Provide the [x, y] coordinate of the cell's center where the given text is located.  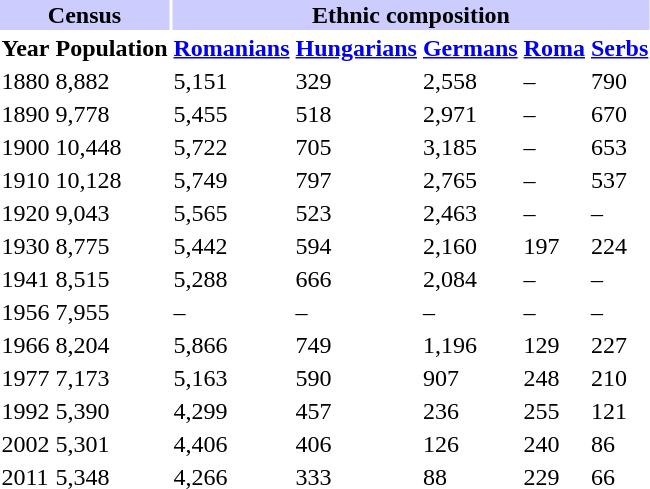
86 [619, 444]
Census [84, 15]
1920 [26, 213]
1930 [26, 246]
2,558 [470, 81]
Ethnic composition [411, 15]
2,463 [470, 213]
1992 [26, 411]
797 [356, 180]
126 [470, 444]
240 [554, 444]
1977 [26, 378]
10,128 [112, 180]
790 [619, 81]
2,160 [470, 246]
236 [470, 411]
406 [356, 444]
Population [112, 48]
Hungarians [356, 48]
2,084 [470, 279]
121 [619, 411]
1956 [26, 312]
3,185 [470, 147]
2002 [26, 444]
5,455 [232, 114]
7,955 [112, 312]
8,515 [112, 279]
Romanians [232, 48]
8,204 [112, 345]
653 [619, 147]
9,778 [112, 114]
5,301 [112, 444]
2,971 [470, 114]
5,288 [232, 279]
5,163 [232, 378]
8,775 [112, 246]
248 [554, 378]
1900 [26, 147]
907 [470, 378]
8,882 [112, 81]
9,043 [112, 213]
1,196 [470, 345]
Germans [470, 48]
Serbs [619, 48]
523 [356, 213]
594 [356, 246]
10,448 [112, 147]
224 [619, 246]
457 [356, 411]
5,749 [232, 180]
255 [554, 411]
537 [619, 180]
Year [26, 48]
5,565 [232, 213]
5,722 [232, 147]
590 [356, 378]
4,406 [232, 444]
518 [356, 114]
227 [619, 345]
1941 [26, 279]
5,866 [232, 345]
5,442 [232, 246]
5,390 [112, 411]
4,299 [232, 411]
210 [619, 378]
1890 [26, 114]
1966 [26, 345]
2,765 [470, 180]
1880 [26, 81]
705 [356, 147]
129 [554, 345]
7,173 [112, 378]
1910 [26, 180]
Roma [554, 48]
666 [356, 279]
5,151 [232, 81]
197 [554, 246]
329 [356, 81]
749 [356, 345]
670 [619, 114]
